Capture the cell that displays the provided text and extract its (x, y) central coordinate. 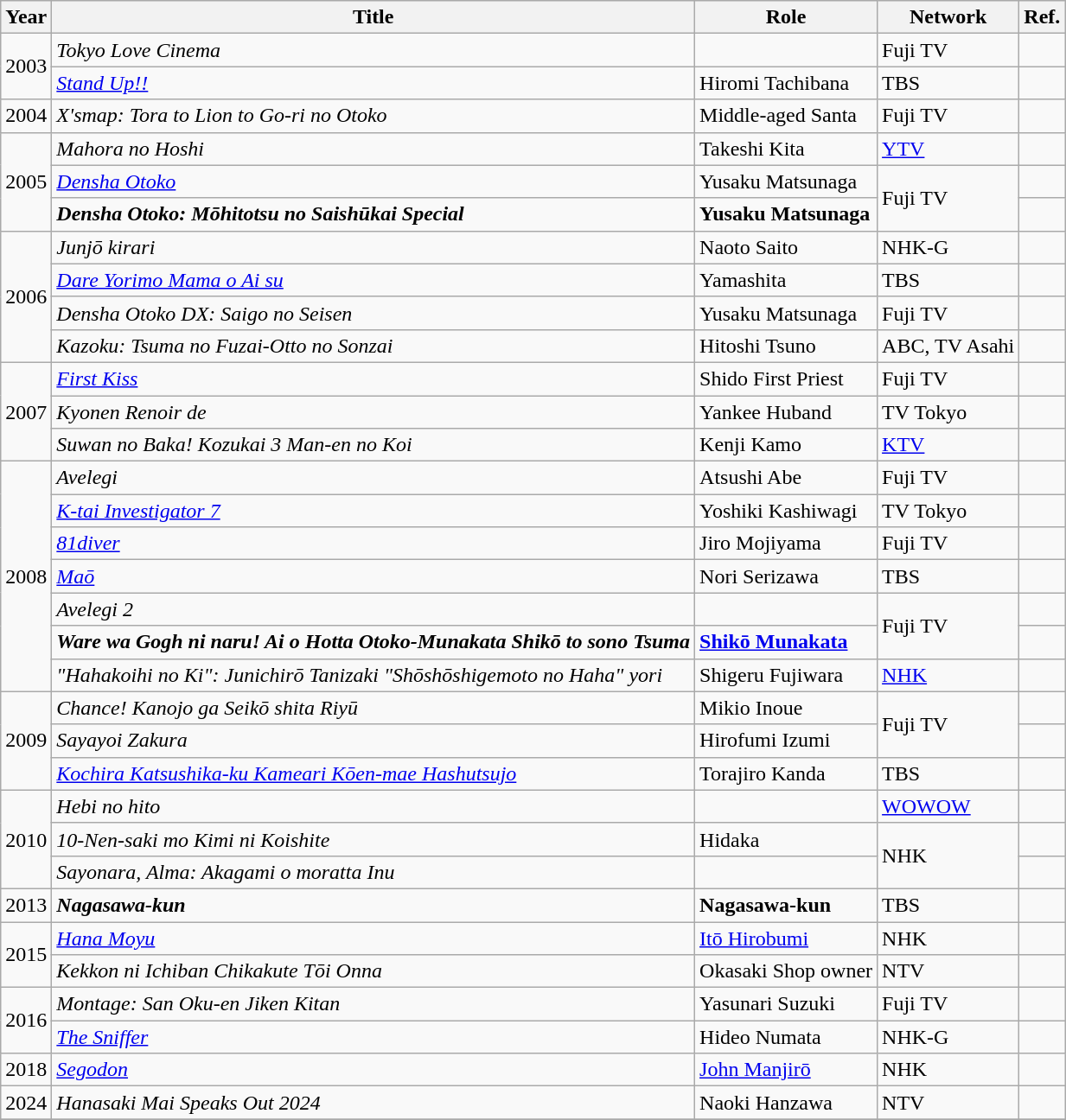
Hidaka (787, 839)
Suwan no Baka! Kozukai 3 Man-en no Koi (373, 445)
Takeshi Kita (787, 149)
Kyonen Renoir de (373, 412)
Atsushi Abe (787, 478)
WOWOW (948, 806)
81diver (373, 544)
2005 (26, 181)
Shido First Priest (787, 379)
X'smap: Tora to Lion to Go-ri no Otoko (373, 116)
Naoto Saito (787, 247)
Yamashita (787, 280)
Dare Yorimo Mama o Ai su (373, 280)
Kochira Katsushika-ku Kameari Kōen-mae Hashutsujo (373, 773)
K-tai Investigator 7 (373, 511)
Hana Moyu (373, 938)
Tokyo Love Cinema (373, 50)
2013 (26, 905)
2010 (26, 839)
Kazoku: Tsuma no Fuzai-Otto no Sonzai (373, 346)
The Sniffer (373, 1037)
2003 (26, 67)
Sayonara, Alma: Akagami o moratta Inu (373, 872)
Hideo Numata (787, 1037)
2006 (26, 296)
YTV (948, 149)
Maō (373, 576)
2024 (26, 1103)
Naoki Hanzawa (787, 1103)
Avelegi 2 (373, 609)
2015 (26, 954)
Shikō Munakata (787, 642)
Mikio Inoue (787, 708)
Hanasaki Mai Speaks Out 2024 (373, 1103)
Hebi no hito (373, 806)
Jiro Mojiyama (787, 544)
Kenji Kamo (787, 445)
Role (787, 17)
2008 (26, 576)
Hiromi Tachibana (787, 83)
Network (948, 17)
Torajiro Kanda (787, 773)
Segodon (373, 1070)
Avelegi (373, 478)
Sayayoi Zakura (373, 741)
John Manjirō (787, 1070)
Title (373, 17)
2004 (26, 116)
Shigeru Fujiwara (787, 675)
Kekkon ni Ichiban Chikakute Tōi Onna (373, 971)
Yoshiki Kashiwagi (787, 511)
2018 (26, 1070)
Year (26, 17)
10-Nen-saki mo Kimi ni Koishite (373, 839)
Chance! Kanojo ga Seikō shita Riyū (373, 708)
Yankee Huband (787, 412)
2016 (26, 1021)
Mahora no Hoshi (373, 149)
Itō Hirobumi (787, 938)
Densha Otoko (373, 181)
Hitoshi Tsuno (787, 346)
Ware wa Gogh ni naru! Ai o Hotta Otoko-Munakata Shikō to sono Tsuma (373, 642)
Junjō kirari (373, 247)
First Kiss (373, 379)
2007 (26, 411)
ABC, TV Asahi (948, 346)
2009 (26, 741)
Okasaki Shop owner (787, 971)
KTV (948, 445)
Stand Up!! (373, 83)
Middle-aged Santa (787, 116)
Yasunari Suzuki (787, 1004)
Montage: San Oku-en Jiken Kitan (373, 1004)
Ref. (1043, 17)
Nori Serizawa (787, 576)
"Hahakoihi no Ki": Junichirō Tanizaki "Shōshōshigemoto no Haha" yori (373, 675)
Densha Otoko DX: Saigo no Seisen (373, 313)
Densha Otoko: Mōhitotsu no Saishūkai Special (373, 214)
Hirofumi Izumi (787, 741)
